Extract the [x, y] coordinate from the center of the cell holding the provided text.  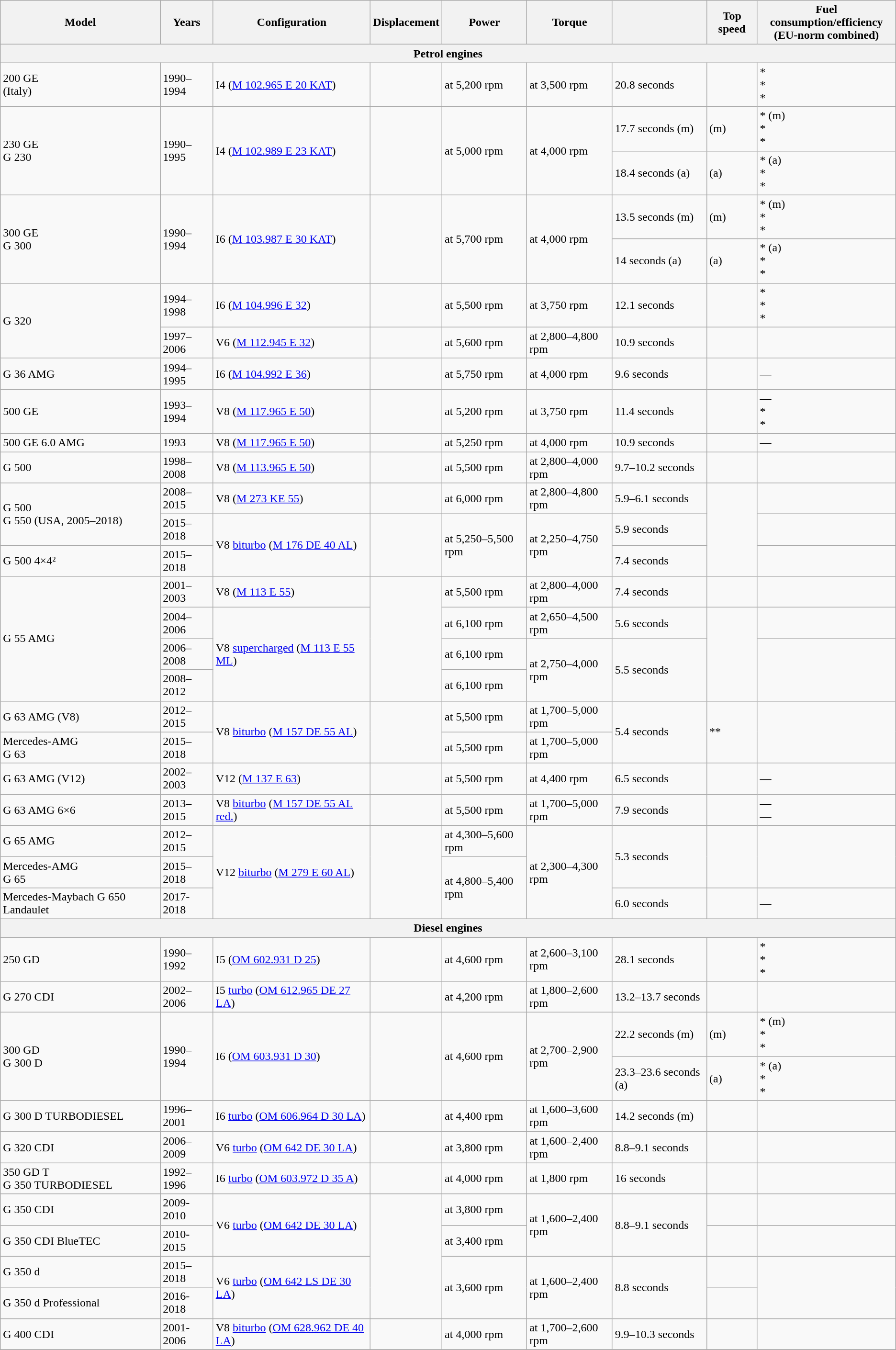
2002–2003 [187, 778]
** [732, 732]
G 350 CDI [80, 1209]
G 350 d [80, 1271]
at 2,700–2,900 rpm [570, 1057]
at 1,800–2,600 rpm [570, 997]
at 5,700 rpm [484, 239]
at 2,600–3,100 rpm [570, 959]
Torque [570, 22]
I5 (OM 602.931 D 25) [292, 959]
G 36 AMG [80, 373]
at 2,250–4,750 rpm [570, 545]
at 2,750–4,000 rpm [570, 670]
Diesel engines [448, 928]
6.0 seconds [660, 903]
V8 biturbo (M 157 DE 55 AL) [292, 732]
2001-2006 [187, 1334]
Configuration [292, 22]
200 GE(Italy) [80, 85]
1996–2001 [187, 1116]
250 GD [80, 959]
I6 (M 104.992 E 36) [292, 373]
2010-2015 [187, 1241]
I5 turbo (OM 612.965 DE 27 LA) [292, 997]
I4 (M 102.965 E 20 KAT) [292, 85]
G 320 [80, 321]
2006–2008 [187, 654]
1994–1995 [187, 373]
9.6 seconds [660, 373]
G 63 AMG 6×6 [80, 810]
at 3,400 rpm [484, 1241]
at 3,600 rpm [484, 1287]
8.8 seconds [660, 1287]
2002–2006 [187, 997]
2013–2015 [187, 810]
2008–2015 [187, 499]
23.3–23.6 seconds (a) [660, 1079]
2017-2018 [187, 903]
I6 (M 104.996 E 32) [292, 305]
Mercedes-AMGG 65 [80, 872]
1993–1994 [187, 411]
14 seconds (a) [660, 261]
14.2 seconds (m) [660, 1116]
Model [80, 22]
Top speed [732, 22]
at 5,250 rpm [484, 442]
G 320 CDI [80, 1147]
at 5,600 rpm [484, 343]
at 1,600–3,600 rpm [570, 1116]
28.1 seconds [660, 959]
7.9 seconds [660, 810]
9.9–10.3 seconds [660, 1334]
22.2 seconds (m) [660, 1035]
at 5,000 rpm [484, 151]
2009-2010 [187, 1209]
2001–2003 [187, 592]
5.9–6.1 seconds [660, 499]
1990–1995 [187, 151]
V8 biturbo (M 176 DE 40 AL) [292, 545]
at 6,000 rpm [484, 499]
at 2,300–4,300 rpm [570, 872]
V6 turbo (OM 642 LS DE 30 LA) [292, 1287]
2008–2012 [187, 686]
at 5,750 rpm [484, 373]
V12 (M 137 E 63) [292, 778]
V8 (M 273 KE 55) [292, 499]
I6 turbo (OM 603.972 D 35 A) [292, 1179]
5.9 seconds [660, 529]
11.4 seconds [660, 411]
at 4,200 rpm [484, 997]
1997–2006 [187, 343]
—** [826, 411]
300 GEG 300 [80, 239]
I6 turbo (OM 606.964 D 30 LA) [292, 1116]
Mercedes-Maybach G 650 Landaulet [80, 903]
Power [484, 22]
V8 supercharged (M 113 E 55 ML) [292, 654]
G 500 4×4² [80, 561]
at 1,800 rpm [570, 1179]
Fuel consumption/efficiency(EU-norm combined) [826, 22]
5.5 seconds [660, 670]
at 4,300–5,600 rpm [484, 841]
V8 (M 113.965 E 50) [292, 467]
G 500 [80, 467]
G 65 AMG [80, 841]
I6 (OM 603.931 D 30) [292, 1057]
2016-2018 [187, 1303]
V8 biturbo (M 157 DE 55 AL red.) [292, 810]
at 2,650–4,500 rpm [570, 623]
G 63 AMG (V12) [80, 778]
—— [826, 810]
V8 biturbo (OM 628.962 DE 40 LA) [292, 1334]
17.7 seconds (m) [660, 129]
9.7–10.2 seconds [660, 467]
G 350 CDI BlueTEC [80, 1241]
at 1,700–2,600 rpm [570, 1334]
1994–1998 [187, 305]
1992–1996 [187, 1179]
500 GE 6.0 AMG [80, 442]
V8 (M 113 E 55) [292, 592]
Displacement [406, 22]
2004–2006 [187, 623]
at 4,800–5,400 rpm [484, 888]
V12 biturbo (M 279 E 60 AL) [292, 872]
5.4 seconds [660, 732]
I4 (M 102.989 E 23 KAT) [292, 151]
at 3,500 rpm [570, 85]
Years [187, 22]
20.8 seconds [660, 85]
5.3 seconds [660, 856]
1998–2008 [187, 467]
Mercedes-AMGG 63 [80, 748]
18.4 seconds (a) [660, 173]
V6 (M 112.945 E 32) [292, 343]
350 GD TG 350 TURBODIESEL [80, 1179]
Petrol engines [448, 54]
500 GE [80, 411]
230 GEG 230 [80, 151]
16 seconds [660, 1179]
300 GDG 300 D [80, 1057]
G 270 CDI [80, 997]
G 400 CDI [80, 1334]
1990–1992 [187, 959]
13.5 seconds (m) [660, 217]
G 500G 550 (USA, 2005–2018) [80, 514]
6.5 seconds [660, 778]
13.2–13.7 seconds [660, 997]
at 5,250–5,500 rpm [484, 545]
G 63 AMG (V8) [80, 716]
1993 [187, 442]
12.1 seconds [660, 305]
G 350 d Professional [80, 1303]
5.6 seconds [660, 623]
G 55 AMG [80, 639]
G 300 D TURBODIESEL [80, 1116]
I6 (M 103.987 E 30 KAT) [292, 239]
2006–2009 [187, 1147]
